Return the [x, y] coordinate for the center point of the cell that contains the specified text.  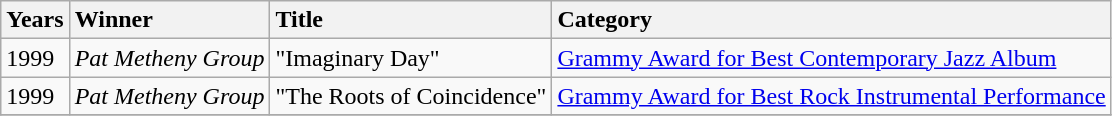
Title [411, 20]
Years [35, 20]
Category [832, 20]
Grammy Award for Best Rock Instrumental Performance [832, 96]
Winner [170, 20]
"Imaginary Day" [411, 58]
Grammy Award for Best Contemporary Jazz Album [832, 58]
"The Roots of Coincidence" [411, 96]
